From the cell containing the given text, extract its center point as (x, y) coordinate. 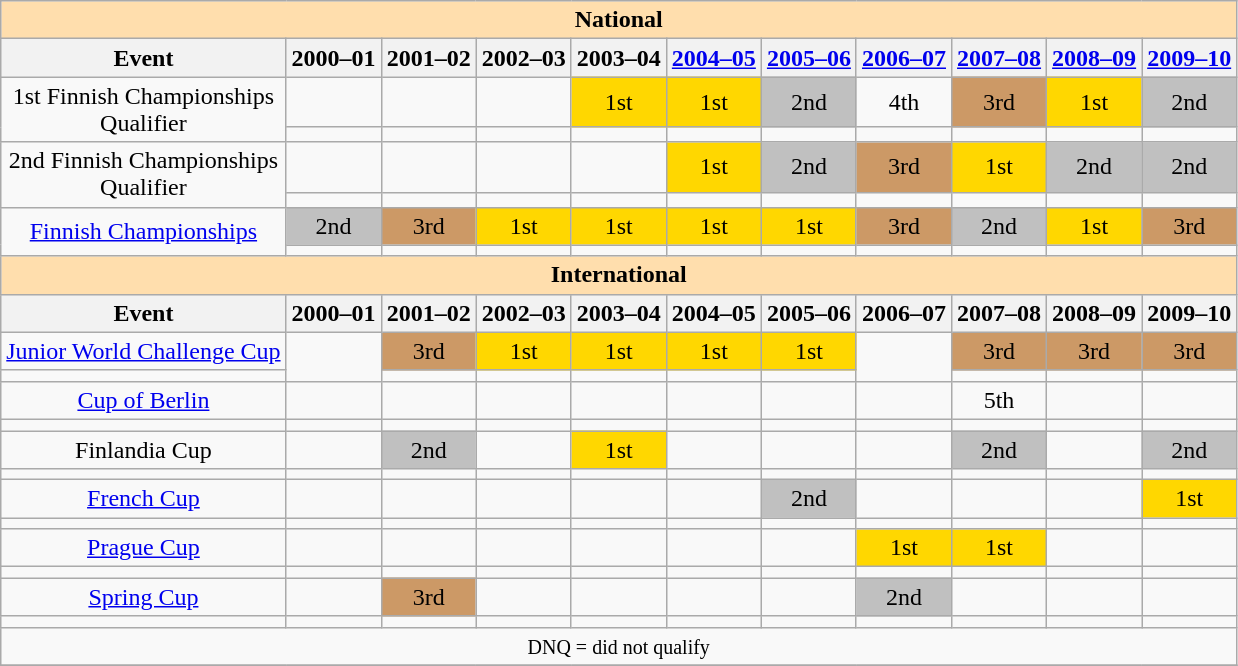
1st Finnish ChampionshipsQualifier (144, 110)
French Cup (144, 499)
4th (904, 102)
Cup of Berlin (144, 400)
National (619, 20)
Finnish Championships (144, 232)
Prague Cup (144, 548)
Finlandia Cup (144, 449)
Junior World Challenge Cup (144, 351)
DNQ = did not qualify (619, 646)
2nd Finnish ChampionshipsQualifier (144, 174)
5th (1000, 400)
International (619, 275)
Spring Cup (144, 597)
